Return [X, Y] of the center of cell containing provided text 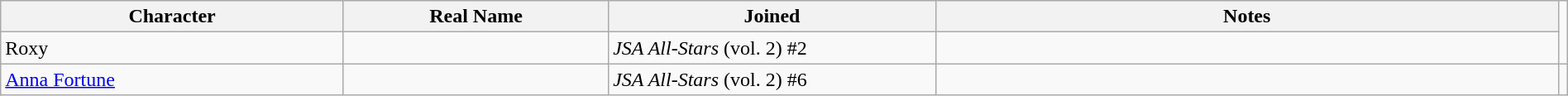
Real Name [476, 17]
Joined [772, 17]
JSA All-Stars (vol. 2) #6 [772, 79]
Notes [1247, 17]
JSA All-Stars (vol. 2) #2 [772, 48]
Character [172, 17]
Anna Fortune [172, 79]
Roxy [172, 48]
